Output the [x, y] coordinate of the center of the cell containing the given text.  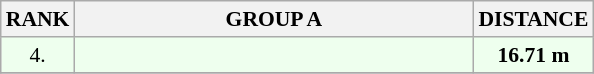
RANK [38, 19]
GROUP A [274, 19]
DISTANCE [533, 19]
4. [38, 55]
16.71 m [533, 55]
